Find where the given text appears and provide that cell's center as [X, Y] coordinate. 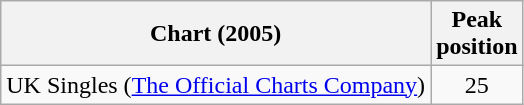
Chart (2005) [216, 34]
UK Singles (The Official Charts Company) [216, 85]
Peakposition [477, 34]
25 [477, 85]
